Scan for the cell matching the given text and deliver its [x, y] coordinate at center. 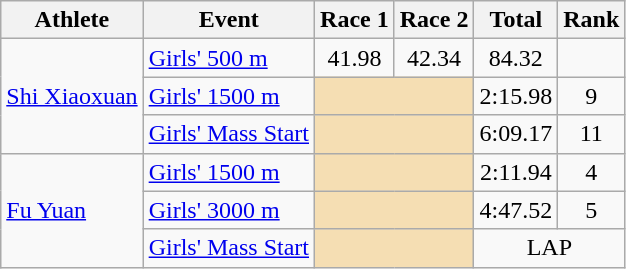
2:15.98 [516, 96]
Fu Yuan [72, 210]
Girls' 500 m [228, 58]
2:11.94 [516, 172]
84.32 [516, 58]
Event [228, 20]
9 [592, 96]
Race 2 [434, 20]
42.34 [434, 58]
5 [592, 210]
4:47.52 [516, 210]
Girls' 3000 m [228, 210]
Shi Xiaoxuan [72, 96]
Athlete [72, 20]
Race 1 [355, 20]
LAP [550, 248]
41.98 [355, 58]
11 [592, 134]
4 [592, 172]
6:09.17 [516, 134]
Rank [592, 20]
Total [516, 20]
